Capture the cell that displays the provided text and extract its (X, Y) central coordinate. 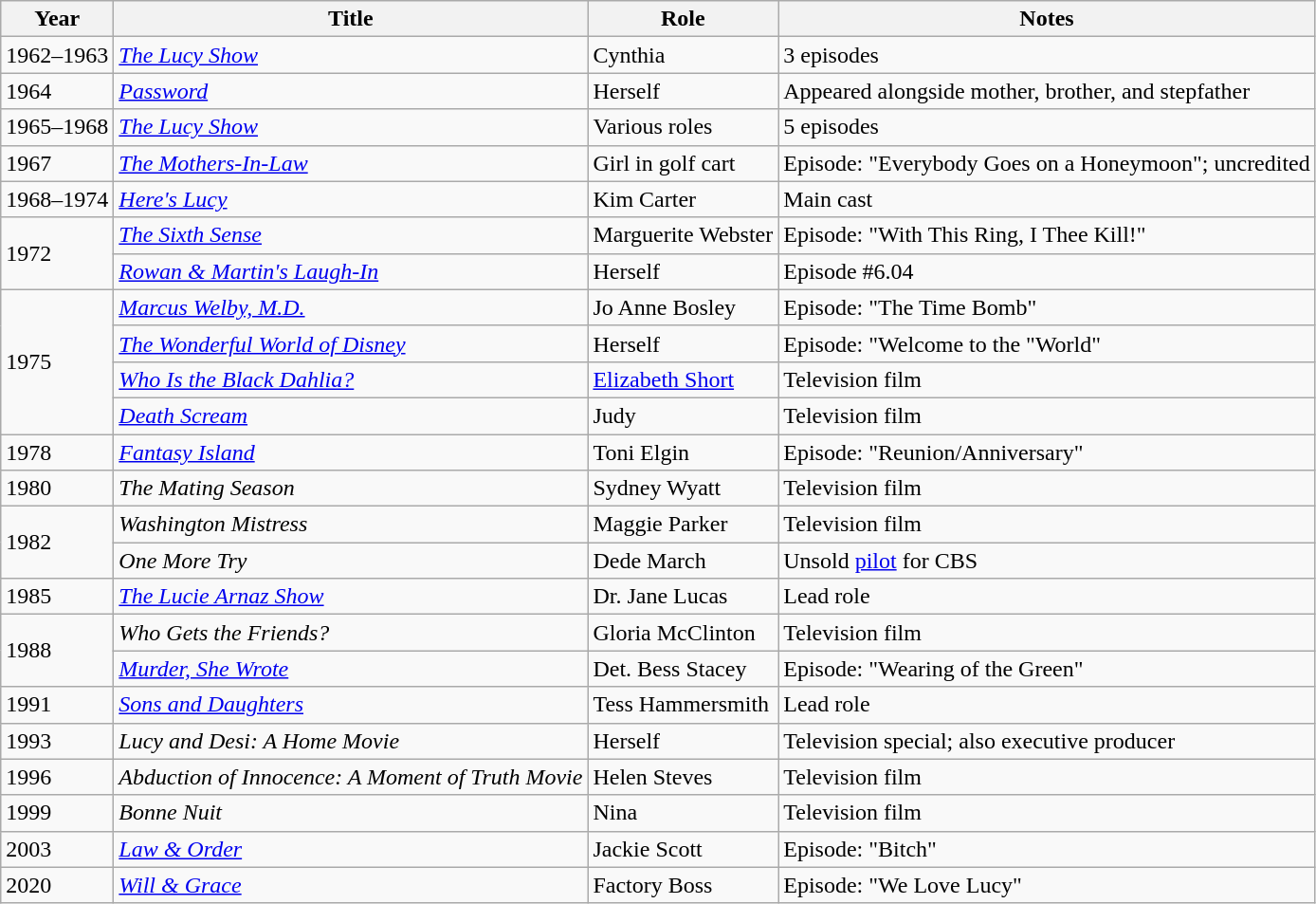
1972 (57, 253)
Episode: "With This Ring, I Thee Kill!" (1047, 235)
Rowan & Martin's Laugh-In (351, 271)
Notes (1047, 19)
1968–1974 (57, 199)
The Wonderful World of Disney (351, 343)
Dede March (683, 561)
Main cast (1047, 199)
Episode #6.04 (1047, 271)
1962–1963 (57, 55)
Helen Steves (683, 777)
1991 (57, 705)
Sons and Daughters (351, 705)
Episode: "Welcome to the "World" (1047, 343)
2003 (57, 849)
1999 (57, 813)
1996 (57, 777)
Episode: "Everybody Goes on a Honeymoon"; uncredited (1047, 163)
Role (683, 19)
Gloria McClinton (683, 633)
The Mothers-In-Law (351, 163)
1982 (57, 543)
Will & Grace (351, 885)
Various roles (683, 127)
Cynthia (683, 55)
3 episodes (1047, 55)
Episode: "Wearing of the Green" (1047, 669)
Title (351, 19)
1975 (57, 361)
1988 (57, 651)
Toni Elgin (683, 452)
1978 (57, 452)
Tess Hammersmith (683, 705)
Abduction of Innocence: A Moment of Truth Movie (351, 777)
Year (57, 19)
Who Is the Black Dahlia? (351, 379)
Maggie Parker (683, 525)
Dr. Jane Lucas (683, 597)
2020 (57, 885)
Episode: "Bitch" (1047, 849)
Marcus Welby, M.D. (351, 307)
Password (351, 91)
Episode: "We Love Lucy" (1047, 885)
Here's Lucy (351, 199)
The Lucie Arnaz Show (351, 597)
Sydney Wyatt (683, 489)
Lucy and Desi: A Home Movie (351, 741)
Unsold pilot for CBS (1047, 561)
Episode: "The Time Bomb" (1047, 307)
1993 (57, 741)
Washington Mistress (351, 525)
Jackie Scott (683, 849)
Fantasy Island (351, 452)
Jo Anne Bosley (683, 307)
Nina (683, 813)
Elizabeth Short (683, 379)
Law & Order (351, 849)
Judy (683, 415)
Girl in golf cart (683, 163)
Who Gets the Friends? (351, 633)
5 episodes (1047, 127)
One More Try (351, 561)
Factory Boss (683, 885)
Det. Bess Stacey (683, 669)
Bonne Nuit (351, 813)
1965–1968 (57, 127)
Television special; also executive producer (1047, 741)
1985 (57, 597)
1980 (57, 489)
1967 (57, 163)
Murder, She Wrote (351, 669)
Episode: "Reunion/Anniversary" (1047, 452)
The Mating Season (351, 489)
Death Scream (351, 415)
Kim Carter (683, 199)
The Sixth Sense (351, 235)
Appeared alongside mother, brother, and stepfather (1047, 91)
Marguerite Webster (683, 235)
1964 (57, 91)
